Capture the cell that displays the provided text and extract its [X, Y] central coordinate. 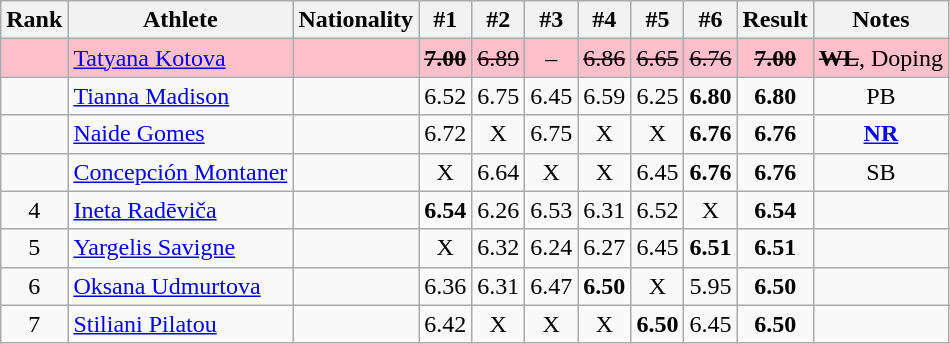
#3 [552, 20]
6.47 [552, 286]
Stiliani Pilatou [180, 324]
Nationality [356, 20]
6.27 [604, 248]
Concepción Montaner [180, 172]
6.89 [498, 58]
6.36 [446, 286]
6.86 [604, 58]
#2 [498, 20]
6.59 [604, 96]
6.64 [498, 172]
7 [34, 324]
6.53 [552, 210]
Oksana Udmurtova [180, 286]
6 [34, 286]
Athlete [180, 20]
6.72 [446, 134]
Result [775, 20]
NR [880, 134]
Rank [34, 20]
SB [880, 172]
Notes [880, 20]
5.95 [710, 286]
WL, Doping [880, 58]
6.65 [658, 58]
6.25 [658, 96]
4 [34, 210]
#1 [446, 20]
Yargelis Savigne [180, 248]
PB [880, 96]
#6 [710, 20]
6.26 [498, 210]
6.24 [552, 248]
Tatyana Kotova [180, 58]
#5 [658, 20]
Naide Gomes [180, 134]
6.42 [446, 324]
6.32 [498, 248]
#4 [604, 20]
Tianna Madison [180, 96]
Ineta Radēviča [180, 210]
– [552, 58]
5 [34, 248]
